Search for the cell housing the specified text and yield its (X, Y) center coordinate. 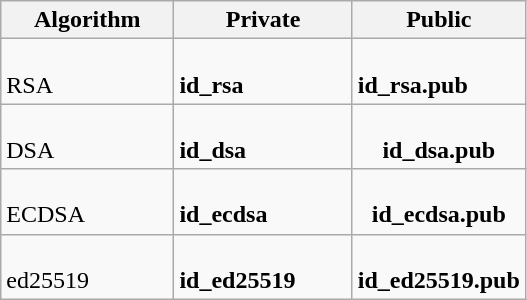
Algorithm (88, 20)
Public (438, 20)
id_ed25519.pub (438, 266)
id_ed25519 (263, 266)
id_ecdsa (263, 202)
RSA (88, 72)
id_rsa (263, 72)
id_dsa (263, 136)
ECDSA (88, 202)
DSA (88, 136)
ed25519 (88, 266)
Private (263, 20)
id_ecdsa.pub (438, 202)
id_dsa.pub (438, 136)
id_rsa.pub (438, 72)
